Identify which cell holds the provided text, then report its [X, Y] central coordinate. 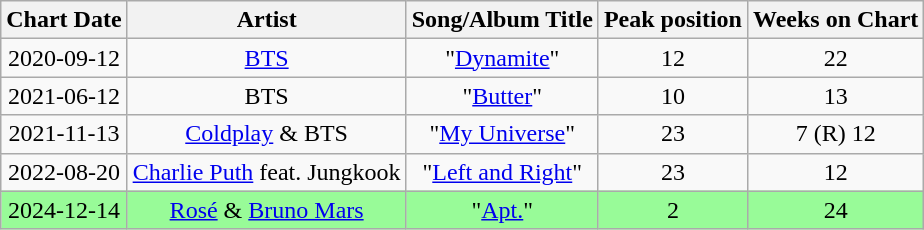
2 [672, 210]
"Butter" [502, 96]
7 (R) 12 [835, 134]
24 [835, 210]
2021-11-13 [64, 134]
"My Universe" [502, 134]
2024-12-14 [64, 210]
"Left and Right" [502, 172]
Coldplay & BTS [266, 134]
Peak position [672, 20]
10 [672, 96]
2022-08-20 [64, 172]
Artist [266, 20]
"Dynamite" [502, 58]
13 [835, 96]
Chart Date [64, 20]
Song/Album Title [502, 20]
Rosé & Bruno Mars [266, 210]
22 [835, 58]
2020-09-12 [64, 58]
Weeks on Chart [835, 20]
Charlie Puth feat. Jungkook [266, 172]
"Apt." [502, 210]
2021-06-12 [64, 96]
